Extract the [x, y] coordinate from the center of the cell holding the provided text.  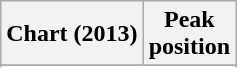
Chart (2013) [72, 34]
Peakposition [189, 34]
